Find where the given text appears and provide that cell's center as (X, Y) coordinate. 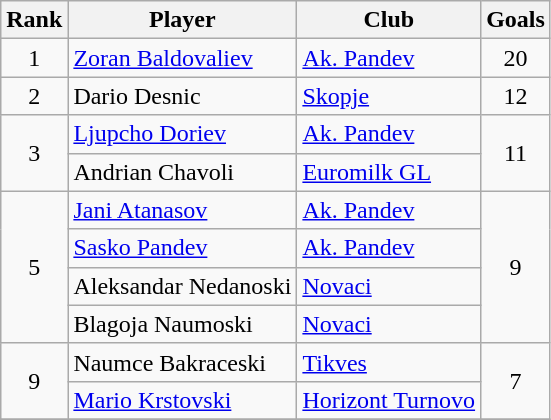
Dario Desnic (182, 96)
Blagoja Naumoski (182, 324)
Aleksandar Nedanoski (182, 286)
Horizont Turnovo (389, 400)
Skopje (389, 96)
Ljupcho Doriev (182, 134)
Euromilk GL (389, 172)
Goals (516, 20)
Rank (34, 20)
1 (34, 58)
7 (516, 381)
3 (34, 153)
Naumce Bakraceski (182, 362)
Club (389, 20)
12 (516, 96)
20 (516, 58)
Player (182, 20)
2 (34, 96)
Andrian Chavoli (182, 172)
11 (516, 153)
Tikves (389, 362)
Sasko Pandev (182, 248)
Zoran Baldovaliev (182, 58)
5 (34, 267)
Jani Atanasov (182, 210)
Mario Krstovski (182, 400)
